Identify which cell holds the provided text, then report its (X, Y) central coordinate. 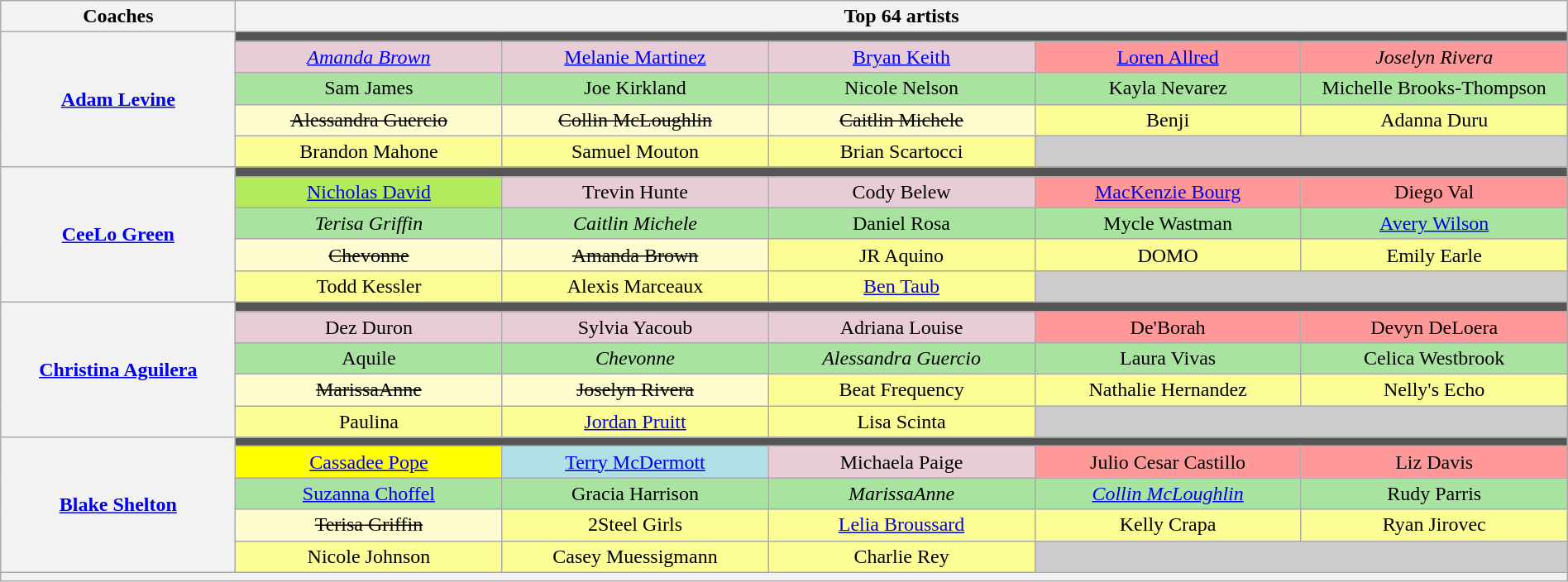
Paulina (369, 422)
Aquile (369, 359)
MacKenzie Bourg (1168, 192)
Emily Earle (1434, 255)
Jordan Pruitt (635, 422)
Terry McDermott (635, 462)
Coaches (118, 17)
De'Borah (1168, 327)
Christina Aguilera (118, 369)
Laura Vivas (1168, 359)
Todd Kessler (369, 286)
Celica Westbrook (1434, 359)
Lelia Broussard (901, 525)
Lisa Scinta (901, 422)
Samuel Mouton (635, 151)
Adam Levine (118, 99)
Adanna Duru (1434, 120)
Top 64 artists (901, 17)
CeeLo Green (118, 235)
Trevin Hunte (635, 192)
Casey Muessigmann (635, 556)
Brandon Mahone (369, 151)
JR Aquino (901, 255)
Bryan Keith (901, 57)
Michelle Brooks-Thompson (1434, 88)
Loren Allred (1168, 57)
Benji (1168, 120)
Gracia Harrison (635, 494)
Mycle Wastman (1168, 223)
Alexis Marceaux (635, 286)
Liz Davis (1434, 462)
DOMO (1168, 255)
Julio Cesar Castillo (1168, 462)
Devyn DeLoera (1434, 327)
Beat Frequency (901, 390)
Michaela Paige (901, 462)
Charlie Rey (901, 556)
Cassadee Pope (369, 462)
Nicole Johnson (369, 556)
Nathalie Hernandez (1168, 390)
Blake Shelton (118, 504)
Sylvia Yacoub (635, 327)
Cody Belew (901, 192)
Avery Wilson (1434, 223)
Brian Scartocci (901, 151)
Kelly Crapa (1168, 525)
Ben Taub (901, 286)
Ryan Jirovec (1434, 525)
Nicole Nelson (901, 88)
Melanie Martinez (635, 57)
Nelly's Echo (1434, 390)
Dez Duron (369, 327)
Joe Kirkland (635, 88)
Diego Val (1434, 192)
Sam James (369, 88)
Kayla Nevarez (1168, 88)
Adriana Louise (901, 327)
2Steel Girls (635, 525)
Suzanna Choffel (369, 494)
Daniel Rosa (901, 223)
Rudy Parris (1434, 494)
Nicholas David (369, 192)
